Pinpoint the cell where the given text exists, returning its (x, y) midpoint coordinate. 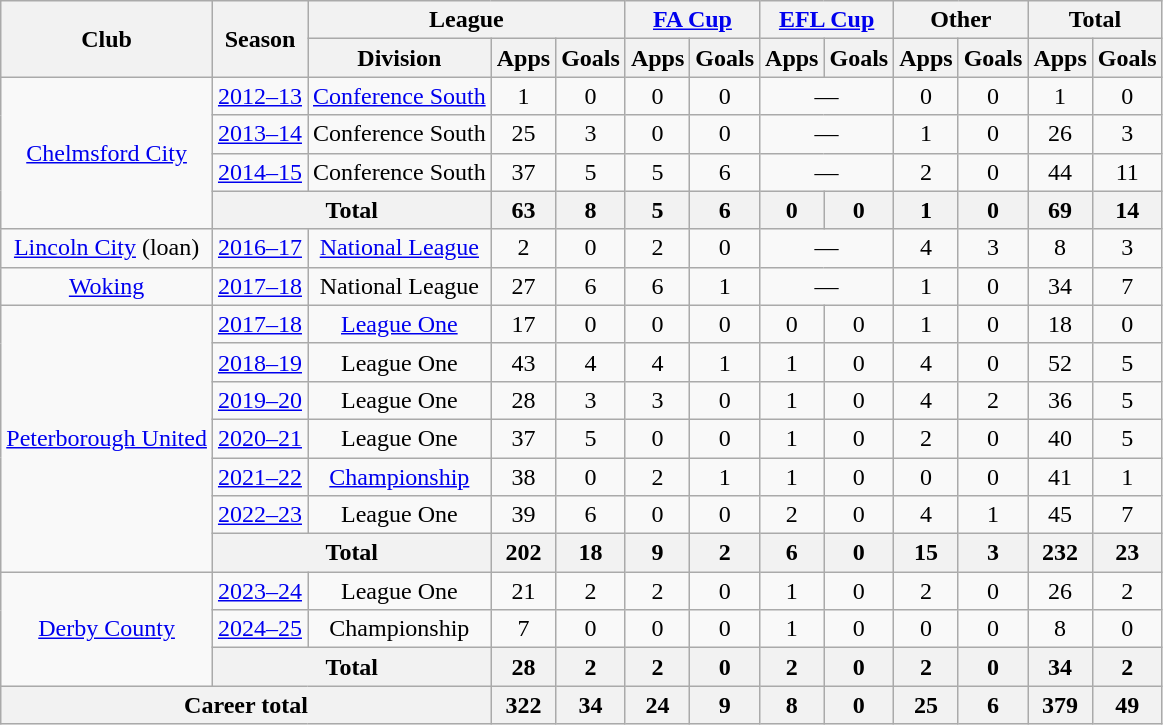
2014–15 (260, 172)
FA Cup (692, 20)
Career total (246, 705)
2021–22 (260, 477)
24 (657, 705)
43 (523, 362)
Season (260, 39)
2012–13 (260, 96)
2023–24 (260, 591)
Division (400, 58)
Other (961, 20)
38 (523, 477)
2024–25 (260, 629)
40 (1060, 438)
Woking (107, 286)
23 (1127, 553)
21 (523, 591)
52 (1060, 362)
15 (926, 553)
EFL Cup (827, 20)
202 (523, 553)
49 (1127, 705)
14 (1127, 210)
2019–20 (260, 400)
League (467, 20)
322 (523, 705)
Peterborough United (107, 438)
41 (1060, 477)
11 (1127, 172)
2022–23 (260, 515)
2018–19 (260, 362)
39 (523, 515)
Derby County (107, 629)
45 (1060, 515)
Lincoln City (loan) (107, 248)
Chelmsford City (107, 153)
232 (1060, 553)
63 (523, 210)
2016–17 (260, 248)
2013–14 (260, 134)
2020–21 (260, 438)
69 (1060, 210)
36 (1060, 400)
17 (523, 324)
44 (1060, 172)
27 (523, 286)
Club (107, 39)
379 (1060, 705)
